Detect which cell encompasses the target text, then output its (x, y) center coordinate. 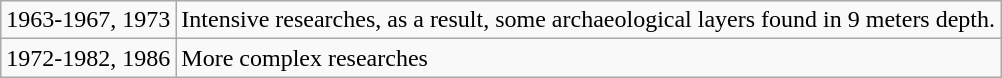
1972-1982, 1986 (88, 58)
Intensive researches, as a result, some archaeological layers found in 9 meters depth. (588, 20)
1963-1967, 1973 (88, 20)
More complex researches (588, 58)
